Extract the [x, y] coordinate from the center of the cell holding the provided text.  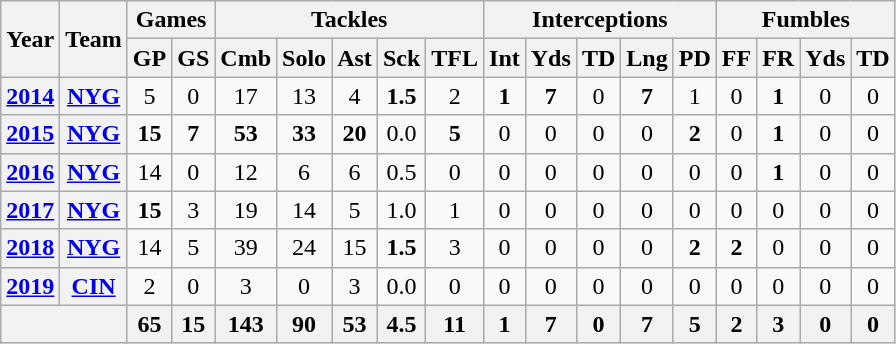
Lng [647, 58]
2018 [30, 248]
TFL [455, 58]
Fumbles [806, 20]
12 [246, 172]
17 [246, 96]
90 [304, 324]
Solo [304, 58]
2017 [30, 210]
2016 [30, 172]
FR [778, 58]
4 [355, 96]
2015 [30, 134]
0.5 [401, 172]
24 [304, 248]
20 [355, 134]
Interceptions [600, 20]
GS [194, 58]
1.0 [401, 210]
Team [94, 39]
19 [246, 210]
33 [304, 134]
2014 [30, 96]
Sck [401, 58]
Int [505, 58]
CIN [94, 286]
GP [149, 58]
Year [30, 39]
Cmb [246, 58]
Tackles [350, 20]
143 [246, 324]
4.5 [401, 324]
65 [149, 324]
Ast [355, 58]
2019 [30, 286]
PD [694, 58]
Games [170, 20]
13 [304, 96]
FF [736, 58]
11 [455, 324]
39 [246, 248]
